Capture the cell that displays the provided text and extract its (X, Y) central coordinate. 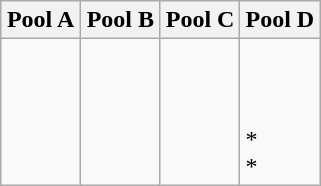
* * (280, 112)
Pool A (41, 20)
Pool B (120, 20)
Pool D (280, 20)
Pool C (200, 20)
